Locate the cell with the specified text and output its [x, y] center coordinate. 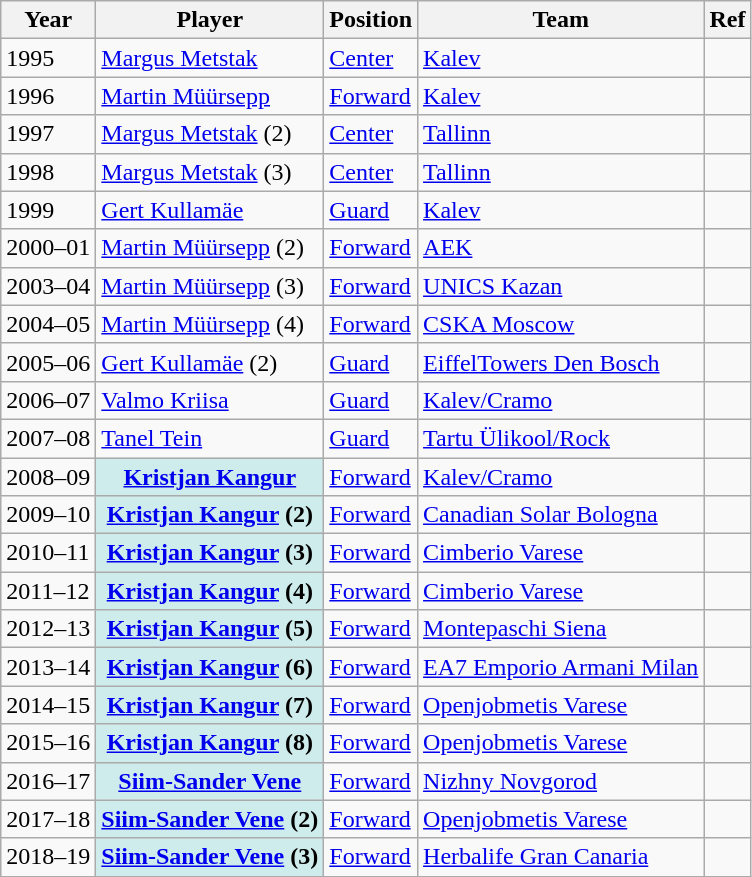
EA7 Emporio Armani Milan [561, 667]
Tartu Ülikool/Rock [561, 438]
UNICS Kazan [561, 286]
Tanel Tein [210, 438]
2004–05 [48, 324]
EiffelTowers Den Bosch [561, 362]
2017–18 [48, 819]
Ref [728, 20]
Year [48, 20]
Kristjan Kangur (2) [210, 515]
2008–09 [48, 477]
Kristjan Kangur (3) [210, 553]
2013–14 [48, 667]
Siim-Sander Vene (3) [210, 857]
Siim-Sander Vene [210, 781]
1999 [48, 210]
Herbalife Gran Canaria [561, 857]
1997 [48, 134]
Kristjan Kangur (5) [210, 629]
2006–07 [48, 400]
Martin Müürsepp (2) [210, 248]
Valmo Kriisa [210, 400]
Nizhny Novgorod [561, 781]
CSKA Moscow [561, 324]
Kristjan Kangur (7) [210, 705]
2000–01 [48, 248]
2009–10 [48, 515]
Kristjan Kangur (4) [210, 591]
2007–08 [48, 438]
Martin Müürsepp (3) [210, 286]
Position [371, 20]
Martin Müürsepp (4) [210, 324]
Kristjan Kangur (8) [210, 743]
Siim-Sander Vene (2) [210, 819]
Team [561, 20]
2003–04 [48, 286]
2016–17 [48, 781]
2005–06 [48, 362]
2015–16 [48, 743]
Canadian Solar Bologna [561, 515]
2012–13 [48, 629]
1998 [48, 172]
2011–12 [48, 591]
2010–11 [48, 553]
1996 [48, 96]
Kristjan Kangur (6) [210, 667]
2018–19 [48, 857]
Montepaschi Siena [561, 629]
Margus Metstak (2) [210, 134]
Margus Metstak [210, 58]
2014–15 [48, 705]
AEK [561, 248]
Kristjan Kangur [210, 477]
1995 [48, 58]
Gert Kullamäe [210, 210]
Martin Müürsepp [210, 96]
Margus Metstak (3) [210, 172]
Gert Kullamäe (2) [210, 362]
Player [210, 20]
